Search for the cell housing the specified text and yield its [x, y] center coordinate. 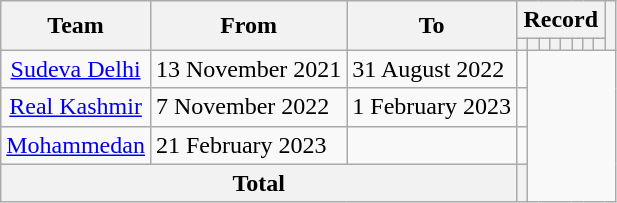
Sudeva Delhi [76, 69]
31 August 2022 [432, 69]
7 November 2022 [248, 107]
Record [561, 20]
To [432, 26]
1 February 2023 [432, 107]
Team [76, 26]
Total [259, 183]
From [248, 26]
21 February 2023 [248, 145]
Mohammedan [76, 145]
13 November 2021 [248, 69]
Real Kashmir [76, 107]
